From the cell containing the given text, extract its center point as [X, Y] coordinate. 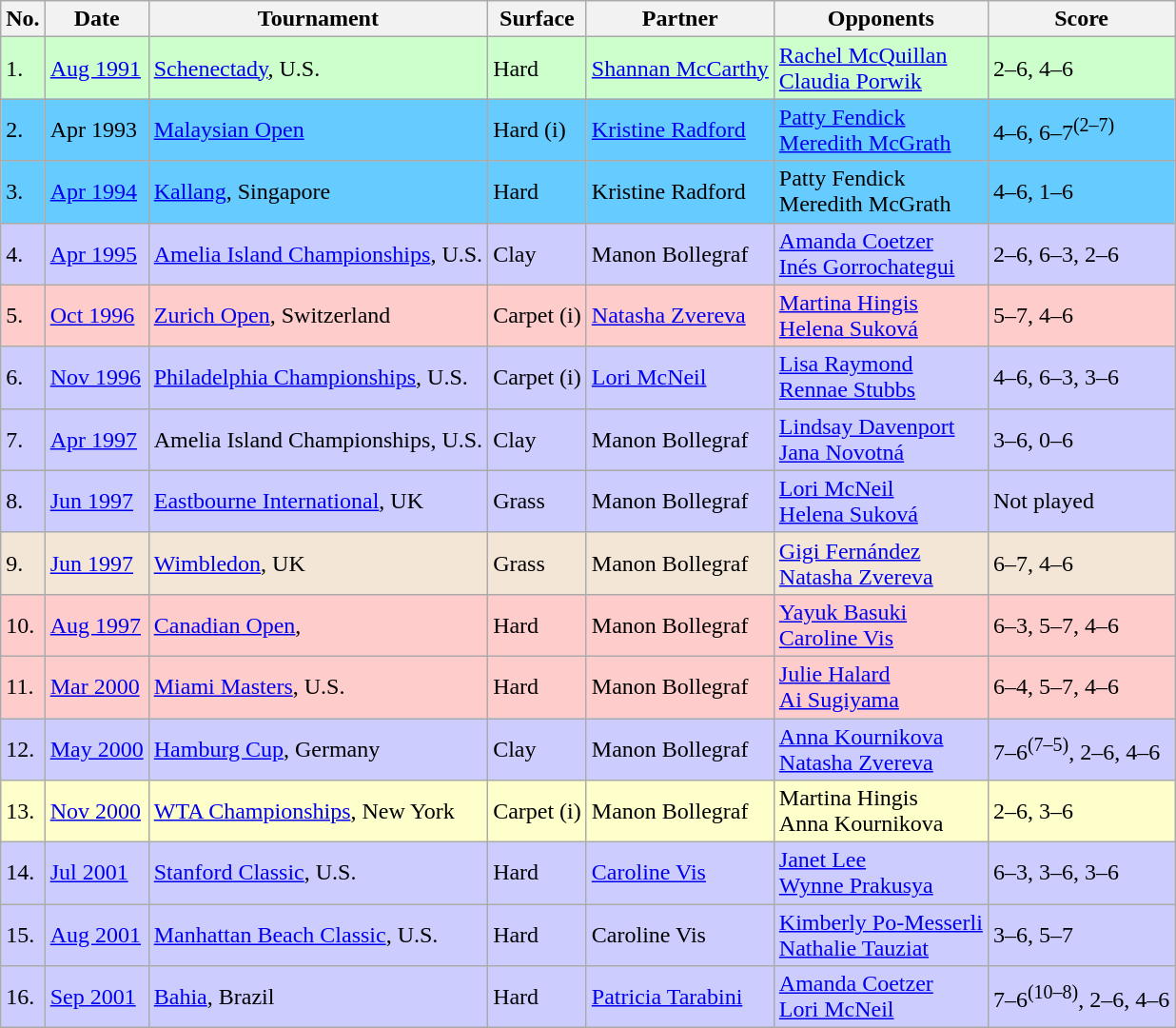
2–6, 6–3, 2–6 [1081, 253]
Not played [1081, 501]
Aug 2001 [97, 935]
15. [23, 935]
6–3, 3–6, 3–6 [1081, 874]
Apr 1995 [97, 253]
Philadelphia Championships, U.S. [318, 377]
5–7, 4–6 [1081, 316]
2–6, 3–6 [1081, 811]
Tournament [318, 19]
Surface [538, 19]
12. [23, 748]
Kallang, Singapore [318, 192]
Lori McNeil Helena Suková [881, 501]
Stanford Classic, U.S. [318, 874]
Bahia, Brazil [318, 998]
Anna Kournikova Natasha Zvereva [881, 748]
7–6(7–5), 2–6, 4–6 [1081, 748]
Lindsay Davenport Jana Novotná [881, 440]
May 2000 [97, 748]
Hard (i) [538, 129]
WTA Championships, New York [318, 811]
10. [23, 624]
Oct 1996 [97, 316]
9. [23, 563]
4–6, 6–3, 3–6 [1081, 377]
Manhattan Beach Classic, U.S. [318, 935]
Sep 2001 [97, 998]
4. [23, 253]
No. [23, 19]
6. [23, 377]
3. [23, 192]
Amanda Coetzer Inés Gorrochategui [881, 253]
Hamburg Cup, Germany [318, 748]
Date [97, 19]
Zurich Open, Switzerland [318, 316]
6–3, 5–7, 4–6 [1081, 624]
6–7, 4–6 [1081, 563]
Partner [679, 19]
Eastbourne International, UK [318, 501]
Canadian Open, [318, 624]
Malaysian Open [318, 129]
Wimbledon, UK [318, 563]
11. [23, 687]
6–4, 5–7, 4–6 [1081, 687]
Nov 2000 [97, 811]
Yayuk Basuki Caroline Vis [881, 624]
7. [23, 440]
Nov 1996 [97, 377]
Aug 1991 [97, 69]
Janet Lee Wynne Prakusya [881, 874]
3–6, 5–7 [1081, 935]
Lori McNeil [679, 377]
Rachel McQuillan Claudia Porwik [881, 69]
Kimberly Po-Messerli Nathalie Tauziat [881, 935]
7–6(10–8), 2–6, 4–6 [1081, 998]
3–6, 0–6 [1081, 440]
4–6, 1–6 [1081, 192]
Lisa Raymond Rennae Stubbs [881, 377]
Julie Halard Ai Sugiyama [881, 687]
2–6, 4–6 [1081, 69]
16. [23, 998]
Aug 1997 [97, 624]
1. [23, 69]
14. [23, 874]
Patricia Tarabini [679, 998]
Martina Hingis Helena Suková [881, 316]
Apr 1997 [97, 440]
Natasha Zvereva [679, 316]
Opponents [881, 19]
Miami Masters, U.S. [318, 687]
5. [23, 316]
Shannan McCarthy [679, 69]
Mar 2000 [97, 687]
Score [1081, 19]
4–6, 6–7(2–7) [1081, 129]
2. [23, 129]
Martina Hingis Anna Kournikova [881, 811]
Amanda Coetzer Lori McNeil [881, 998]
8. [23, 501]
Jul 2001 [97, 874]
Apr 1993 [97, 129]
Gigi Fernández Natasha Zvereva [881, 563]
Schenectady, U.S. [318, 69]
13. [23, 811]
Apr 1994 [97, 192]
